Search for the cell housing the specified text and yield its [x, y] center coordinate. 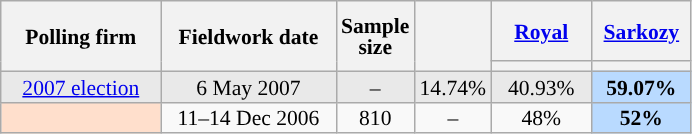
6 May 2007 [248, 86]
810 [375, 118]
Royal [541, 31]
Polling firm [81, 36]
2007 election [81, 86]
Samplesize [375, 36]
11–14 Dec 2006 [248, 118]
40.93% [541, 86]
Fieldwork date [248, 36]
48% [541, 118]
59.07% [641, 86]
14.74% [452, 86]
52% [641, 118]
Sarkozy [641, 31]
